Find where the given text appears and provide that cell's center as (X, Y) coordinate. 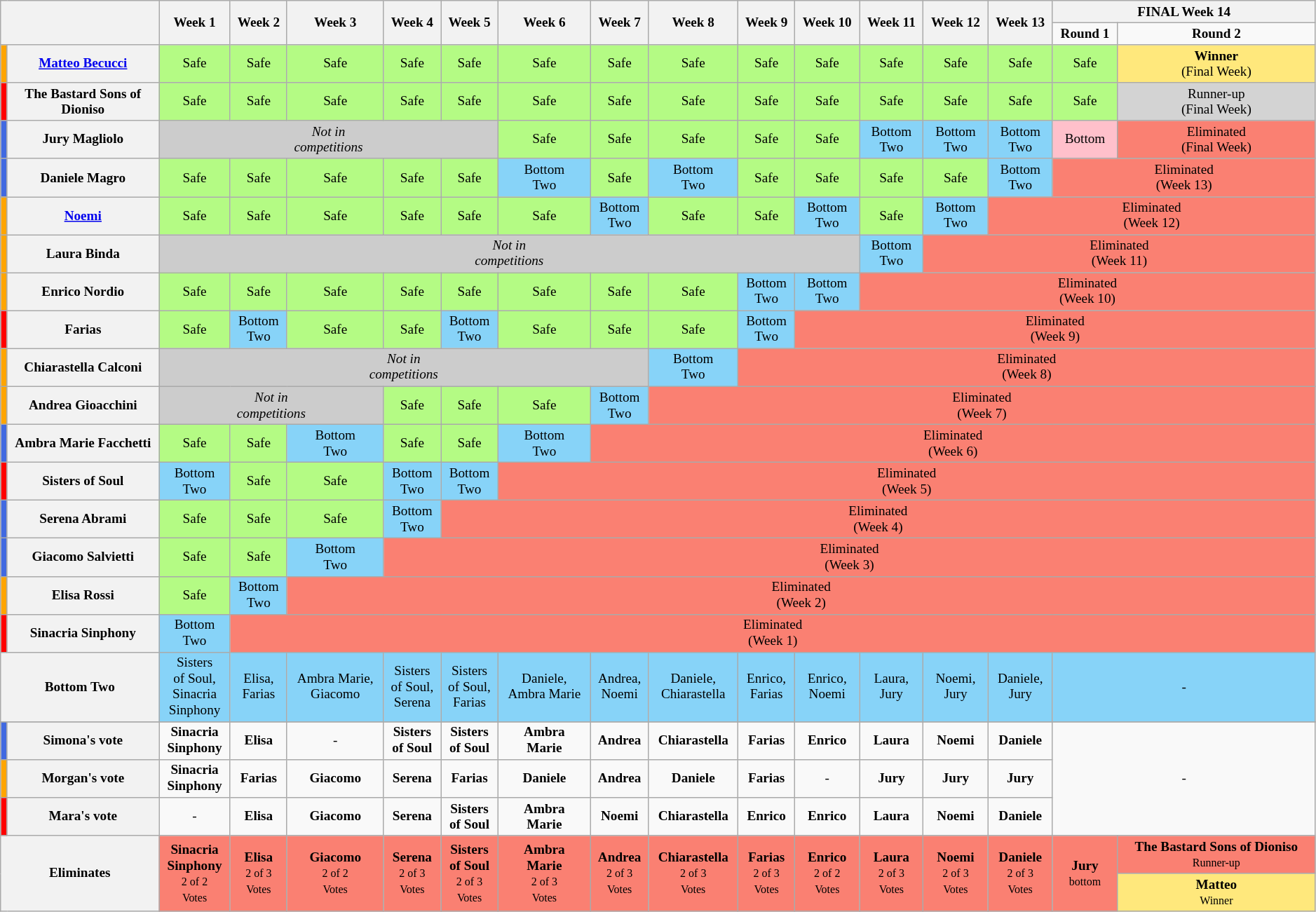
FINAL Week 14 (1183, 12)
Sisters of Soul (83, 481)
Week 12 (956, 22)
Eliminated (Week 7) (982, 405)
The Bastard Sons of Dioniso Runner-up (1216, 855)
Eliminated (Week 12) (1151, 215)
Giacomo Salvietti (83, 557)
Week 2 (258, 22)
Andrea 2 of 3Votes (619, 873)
Daniele,Ambra Marie (544, 687)
Laura2 of 3Votes (892, 873)
Elisa Rossi (83, 595)
Eliminates (80, 873)
Noemi2 of 3Votes (956, 873)
Ambra Marie 2 of 3Votes (544, 873)
Eliminated (Week 1) (773, 633)
Enrico,Farias (767, 687)
Week 4 (412, 22)
Enrico, Noemi (827, 687)
Enrico Nordio (83, 292)
Eliminated (Week 10) (1087, 292)
Daniele, Jury (1020, 687)
Chiarastella Calconi (83, 367)
Sistersof Soul,Farias (470, 687)
Ambra Marie,Giacomo (335, 687)
Sistersof Soul 2 of 3Votes (470, 873)
Winner (Final Week) (1216, 64)
Daniele Magro (83, 177)
Week 8 (693, 22)
Serena Abrami (83, 519)
Eliminated (Week 2) (801, 595)
Week 10 (827, 22)
Week 11 (892, 22)
Mara's vote (83, 817)
Eliminated (Week 5) (907, 481)
Morgan's vote (83, 778)
Round 2 (1216, 34)
Eliminated (Week 4) (878, 519)
Farias2 of 3Votes (767, 873)
Andrea Gioacchini (83, 405)
Bottom (1085, 139)
Week 3 (335, 22)
Round 1 (1085, 34)
Enrico2 of 2Votes (827, 873)
Matteo Becucci (83, 64)
Eliminated (Week 6) (953, 443)
Sistersof Soul, Serena (412, 687)
Serena 2 of 3Votes (412, 873)
Jury Magliolo (83, 139)
Eliminated (Week 8) (1026, 367)
Jury bottom (1085, 873)
Laura Binda (83, 254)
Andrea,Noemi (619, 687)
Elisa,Farias (258, 687)
Week 7 (619, 22)
Giacomo2 of 2Votes (335, 873)
Laura,Jury (892, 687)
Sisters of Soul, Sinacria Sinphony (195, 687)
Daniele,Chiarastella (693, 687)
Runner-up (Final Week) (1216, 102)
Week 9 (767, 22)
Week 1 (195, 22)
Week 6 (544, 22)
Matteo Winner (1216, 892)
Eliminated (Final Week) (1216, 139)
Sinacria Sinphony2 of 2Votes (195, 873)
Eliminated (Week 13) (1183, 177)
Elisa2 of 3Votes (258, 873)
Ambra Marie Facchetti (83, 443)
Daniele2 of 3Votes (1020, 873)
Simona's vote (83, 740)
Eliminated (Week 11) (1119, 254)
Eliminated (Week 3) (850, 557)
Week 5 (470, 22)
Week 13 (1020, 22)
Noemi, Jury (956, 687)
Bottom Two (80, 687)
Eliminated (Week 9) (1055, 329)
The Bastard Sons of Dioniso (83, 102)
Chiarastella2 of 3Votes (693, 873)
